Detect which cell encompasses the target text, then output its (X, Y) center coordinate. 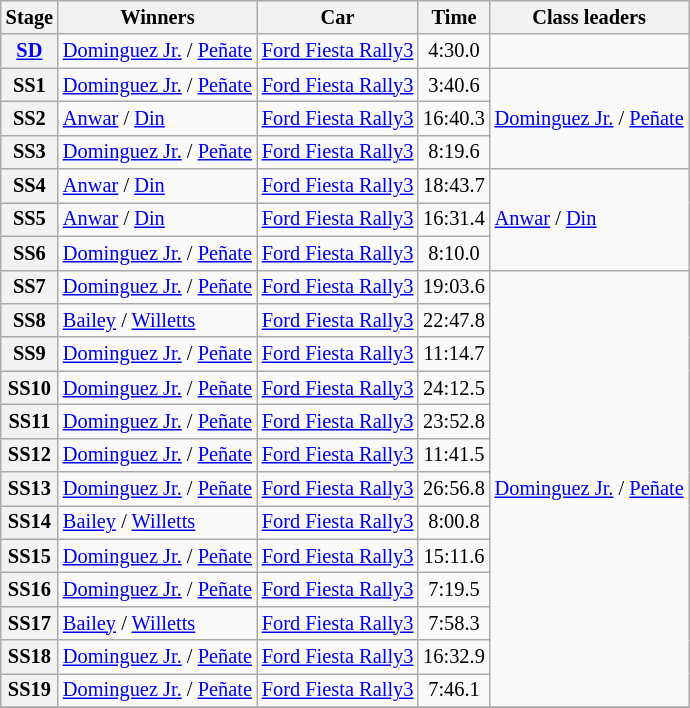
11:14.7 (454, 354)
23:52.8 (454, 421)
3:40.6 (454, 85)
SS2 (30, 118)
SS15 (30, 556)
4:30.0 (454, 51)
SS4 (30, 186)
SS17 (30, 623)
SS9 (30, 354)
SS18 (30, 657)
24:12.5 (454, 388)
SS5 (30, 219)
SS14 (30, 522)
8:10.0 (454, 253)
19:03.6 (454, 287)
22:47.8 (454, 320)
SS8 (30, 320)
11:41.5 (454, 455)
7:19.5 (454, 589)
7:46.1 (454, 690)
Winners (158, 17)
18:43.7 (454, 186)
SS16 (30, 589)
16:32.9 (454, 657)
SS13 (30, 489)
8:00.8 (454, 522)
26:56.8 (454, 489)
7:58.3 (454, 623)
SS19 (30, 690)
16:40.3 (454, 118)
SS3 (30, 152)
Car (338, 17)
16:31.4 (454, 219)
SS7 (30, 287)
Time (454, 17)
SS1 (30, 85)
SS11 (30, 421)
Stage (30, 17)
SS12 (30, 455)
SS10 (30, 388)
15:11.6 (454, 556)
SS6 (30, 253)
8:19.6 (454, 152)
SD (30, 51)
Class leaders (590, 17)
